Identify which cell holds the provided text, then report its (x, y) central coordinate. 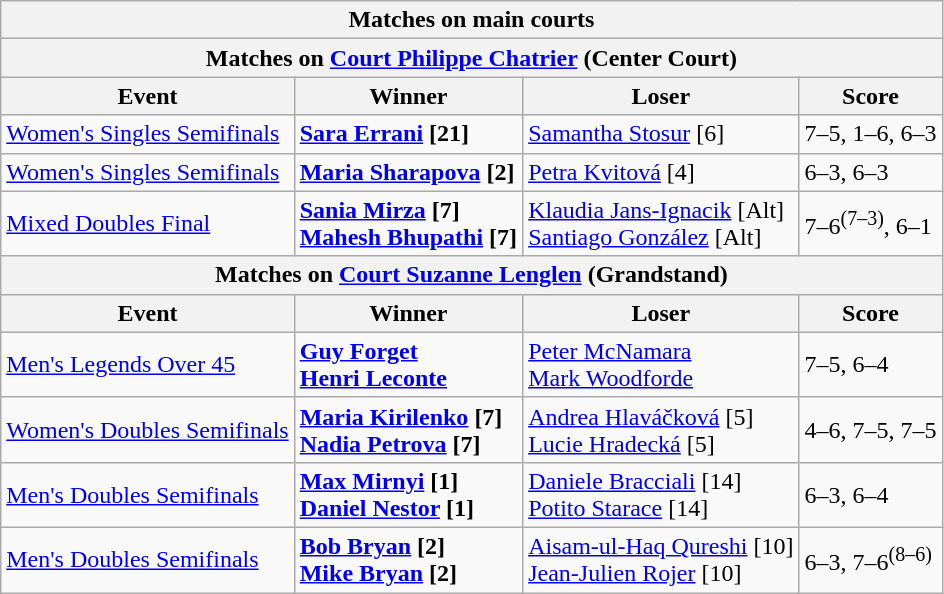
Andrea Hlaváčková [5] Lucie Hradecká [5] (661, 430)
4–6, 7–5, 7–5 (870, 430)
6–3, 7–6(8–6) (870, 560)
Sara Errani [21] (408, 134)
Matches on Court Philippe Chatrier (Center Court) (472, 58)
6–3, 6–3 (870, 172)
Maria Sharapova [2] (408, 172)
Women's Doubles Semifinals (148, 430)
Maria Kirilenko [7] Nadia Petrova [7] (408, 430)
Matches on Court Suzanne Lenglen (Grandstand) (472, 275)
Klaudia Jans-Ignacik [Alt] Santiago González [Alt] (661, 224)
6–3, 6–4 (870, 494)
Sania Mirza [7] Mahesh Bhupathi [7] (408, 224)
Samantha Stosur [6] (661, 134)
Matches on main courts (472, 20)
7–5, 1–6, 6–3 (870, 134)
7–5, 6–4 (870, 364)
Daniele Bracciali [14] Potito Starace [14] (661, 494)
Peter McNamara Mark Woodforde (661, 364)
Max Mirnyi [1] Daniel Nestor [1] (408, 494)
Guy Forget Henri Leconte (408, 364)
Aisam-ul-Haq Qureshi [10] Jean-Julien Rojer [10] (661, 560)
Mixed Doubles Final (148, 224)
Bob Bryan [2] Mike Bryan [2] (408, 560)
Petra Kvitová [4] (661, 172)
Men's Legends Over 45 (148, 364)
7–6(7–3), 6–1 (870, 224)
